Find where the given text appears and provide that cell's center as (x, y) coordinate. 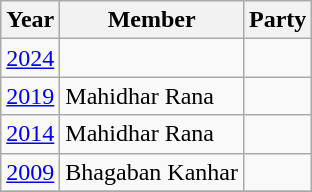
2024 (30, 58)
Member (152, 20)
2009 (30, 172)
2014 (30, 134)
Party (277, 20)
2019 (30, 96)
Bhagaban Kanhar (152, 172)
Year (30, 20)
